For the text-containing cell, return its midpoint in [X, Y] coordinate format. 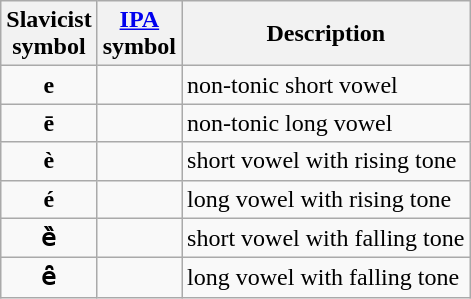
non-tonic long vowel [326, 123]
è [49, 161]
ē [49, 123]
e [49, 85]
non-tonic short vowel [326, 85]
Slavicistsymbol [49, 34]
é [49, 199]
ȅ [49, 238]
IPAsymbol [139, 34]
Description [326, 34]
ȇ [49, 278]
long vowel with falling tone [326, 278]
short vowel with rising tone [326, 161]
short vowel with falling tone [326, 238]
long vowel with rising tone [326, 199]
